Output the [x, y] coordinate of the center of the cell containing the given text.  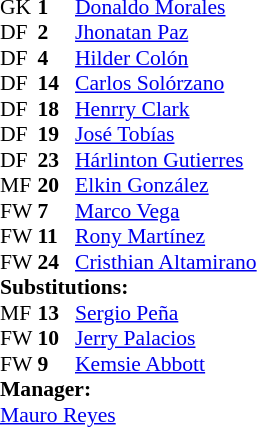
Hilder Colón [166, 58]
Rony Martínez [166, 237]
23 [57, 160]
Elkin González [166, 185]
José Tobías [166, 135]
11 [57, 237]
14 [57, 83]
Jhonatan Paz [166, 33]
13 [57, 313]
Hárlinton Gutierres [166, 160]
20 [57, 185]
10 [57, 339]
Carlos Solórzano [166, 83]
4 [57, 58]
Jerry Palacios [166, 339]
2 [57, 33]
Kemsie Abbott [166, 364]
Substitutions: [128, 287]
24 [57, 262]
9 [57, 364]
Sergio Peña [166, 313]
Cristhian Altamirano [166, 262]
18 [57, 109]
19 [57, 135]
Marco Vega [166, 211]
Henrry Clark [166, 109]
Manager: [128, 389]
7 [57, 211]
